For the text-containing cell, return its midpoint in [X, Y] coordinate format. 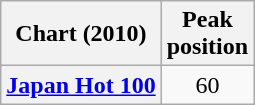
Japan Hot 100 [81, 85]
Chart (2010) [81, 34]
60 [207, 85]
Peakposition [207, 34]
